Extract the [x, y] coordinate from the center of the cell holding the provided text.  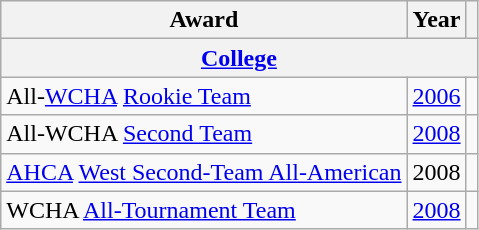
WCHA All-Tournament Team [204, 210]
Year [436, 20]
College [239, 58]
AHCA West Second-Team All-American [204, 172]
Award [204, 20]
All-WCHA Rookie Team [204, 96]
All-WCHA Second Team [204, 134]
2006 [436, 96]
